Detect which cell encompasses the target text, then output its (X, Y) center coordinate. 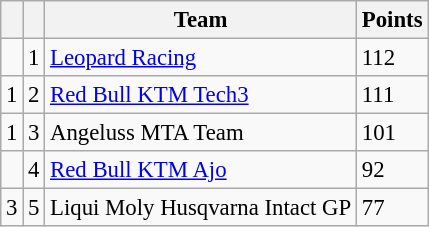
Red Bull KTM Tech3 (201, 95)
92 (392, 170)
Red Bull KTM Ajo (201, 170)
4 (34, 170)
2 (34, 95)
5 (34, 208)
Liqui Moly Husqvarna Intact GP (201, 208)
77 (392, 208)
Leopard Racing (201, 58)
Points (392, 20)
Angeluss MTA Team (201, 133)
111 (392, 95)
Team (201, 20)
101 (392, 133)
112 (392, 58)
